Locate the cell with the specified text and output its (X, Y) center coordinate. 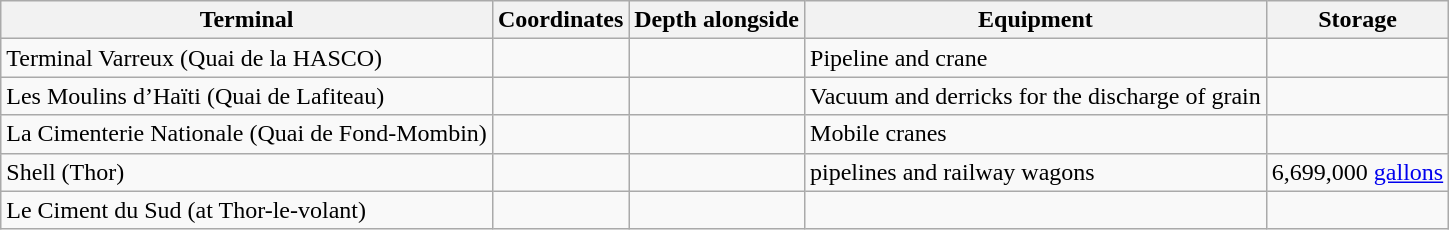
Equipment (1036, 20)
Vacuum and derricks for the discharge of grain (1036, 96)
pipelines and railway wagons (1036, 172)
Pipeline and crane (1036, 58)
La Cimenterie Nationale (Quai de Fond-Mombin) (247, 134)
Depth alongside (717, 20)
Le Ciment du Sud (at Thor-le-volant) (247, 210)
Storage (1357, 20)
6,699,000 gallons (1357, 172)
Les Moulins d’Haïti (Quai de Lafiteau) (247, 96)
Coordinates (560, 20)
Shell (Thor) (247, 172)
Terminal Varreux (Quai de la HASCO) (247, 58)
Mobile cranes (1036, 134)
Terminal (247, 20)
